Determine the [x, y] coordinate at the center of the cell enclosing the given text.  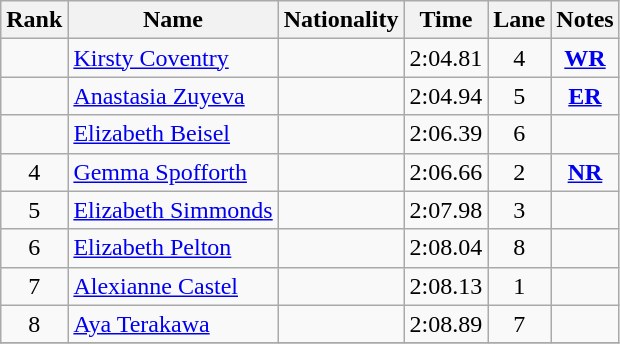
Notes [585, 20]
2:08.04 [446, 248]
NR [585, 172]
Gemma Spofforth [173, 172]
3 [520, 210]
WR [585, 58]
2:08.13 [446, 286]
Anastasia Zuyeva [173, 96]
2:07.98 [446, 210]
Nationality [341, 20]
2:08.89 [446, 324]
Elizabeth Pelton [173, 248]
2:04.81 [446, 58]
Elizabeth Beisel [173, 134]
Time [446, 20]
2:06.39 [446, 134]
Elizabeth Simmonds [173, 210]
2 [520, 172]
Name [173, 20]
Kirsty Coventry [173, 58]
Lane [520, 20]
Alexianne Castel [173, 286]
2:06.66 [446, 172]
Aya Terakawa [173, 324]
1 [520, 286]
Rank [34, 20]
ER [585, 96]
2:04.94 [446, 96]
